Determine the (X, Y) coordinate at the center of the cell enclosing the given text.  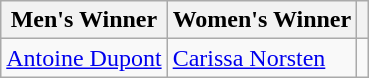
Carissa Norsten (262, 58)
Women's Winner (262, 20)
Antoine Dupont (84, 58)
Men's Winner (84, 20)
